Capture the cell that displays the provided text and extract its (X, Y) central coordinate. 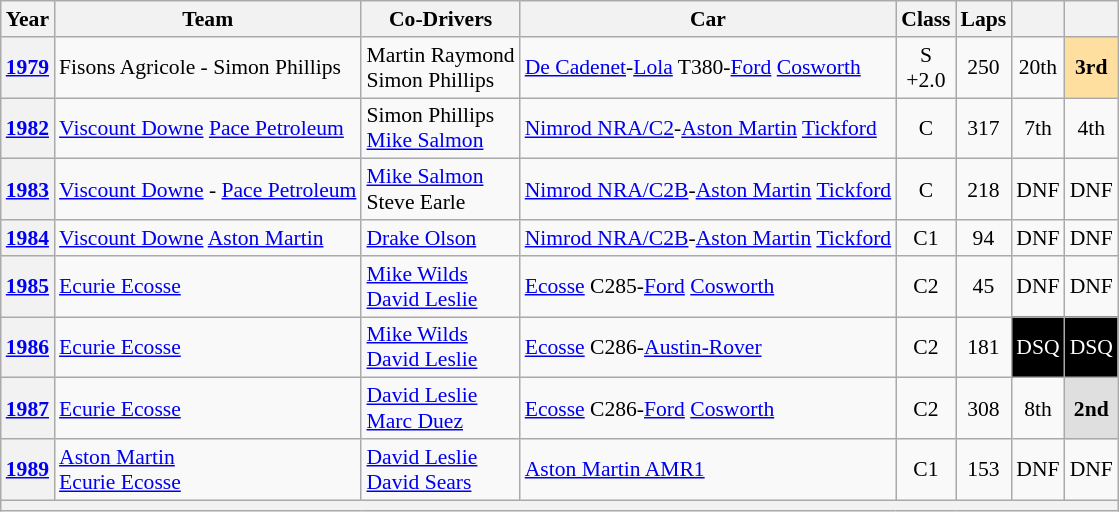
Class (926, 19)
4th (1092, 128)
Mike Salmon Steve Earle (440, 190)
Car (708, 19)
Laps (984, 19)
1984 (28, 238)
1979 (28, 68)
7th (1038, 128)
Viscount Downe Aston Martin (208, 238)
Simon Phillips Mike Salmon (440, 128)
1985 (28, 286)
Fisons Agricole - Simon Phillips (208, 68)
2nd (1092, 408)
S+2.0 (926, 68)
David Leslie David Sears (440, 470)
Martin Raymond Simon Phillips (440, 68)
1983 (28, 190)
Viscount Downe Pace Petroleum (208, 128)
20th (1038, 68)
181 (984, 348)
Team (208, 19)
De Cadenet-Lola T380-Ford Cosworth (708, 68)
Ecosse C286-Ford Cosworth (708, 408)
1982 (28, 128)
Aston Martin AMR1 (708, 470)
1986 (28, 348)
Drake Olson (440, 238)
1989 (28, 470)
Nimrod NRA/C2-Aston Martin Tickford (708, 128)
250 (984, 68)
1987 (28, 408)
94 (984, 238)
Year (28, 19)
David Leslie Marc Duez (440, 408)
308 (984, 408)
Co-Drivers (440, 19)
Aston Martin Ecurie Ecosse (208, 470)
Viscount Downe - Pace Petroleum (208, 190)
Ecosse C285-Ford Cosworth (708, 286)
317 (984, 128)
218 (984, 190)
45 (984, 286)
3rd (1092, 68)
8th (1038, 408)
Ecosse C286-Austin-Rover (708, 348)
153 (984, 470)
